Identify which cell holds the provided text, then report its [x, y] central coordinate. 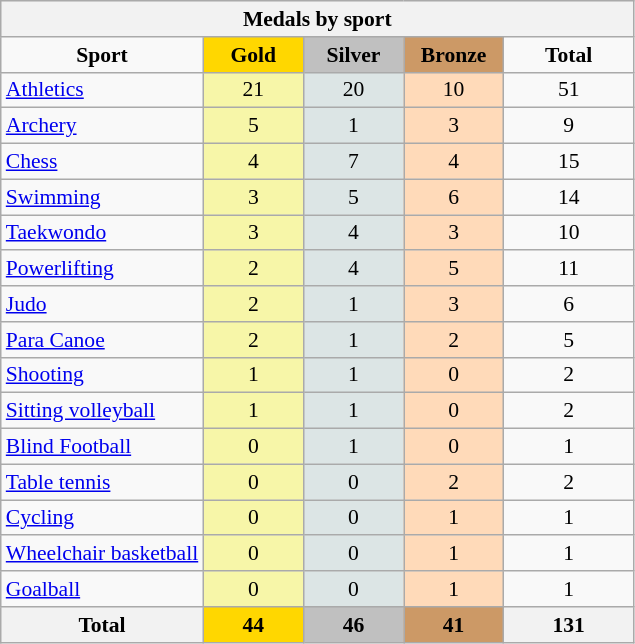
11 [569, 269]
Medals by sport [318, 19]
Blind Football [102, 447]
Goalball [102, 589]
21 [253, 90]
46 [353, 625]
Bronze [454, 55]
Sport [102, 55]
Para Canoe [102, 340]
7 [353, 162]
41 [454, 625]
Sitting volleyball [102, 411]
Silver [353, 55]
Taekwondo [102, 233]
Swimming [102, 197]
Shooting [102, 375]
131 [569, 625]
14 [569, 197]
9 [569, 126]
51 [569, 90]
Athletics [102, 90]
Archery [102, 126]
Table tennis [102, 482]
44 [253, 625]
Powerlifting [102, 269]
Chess [102, 162]
15 [569, 162]
20 [353, 90]
Judo [102, 304]
Wheelchair basketball [102, 554]
Cycling [102, 518]
Gold [253, 55]
